For the text-containing cell, return its midpoint in [x, y] coordinate format. 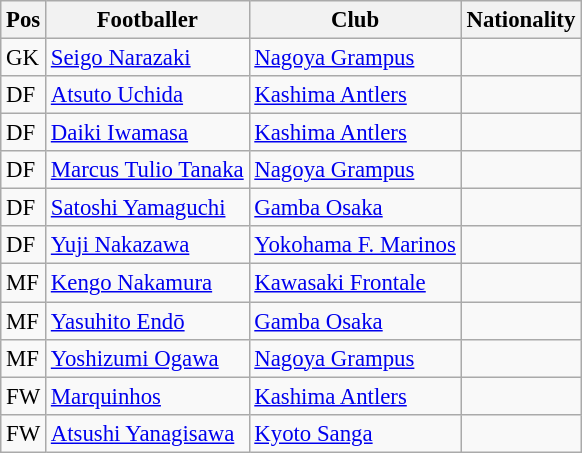
Atsushi Yanagisawa [148, 433]
Satoshi Yamaguchi [148, 208]
Daiki Iwamasa [148, 133]
Kengo Nakamura [148, 283]
Pos [24, 20]
Marcus Tulio Tanaka [148, 170]
Kawasaki Frontale [355, 283]
GK [24, 58]
Yoshizumi Ogawa [148, 358]
Marquinhos [148, 396]
Yokohama F. Marinos [355, 245]
Kyoto Sanga [355, 433]
Nationality [520, 20]
Club [355, 20]
Yuji Nakazawa [148, 245]
Footballer [148, 20]
Atsuto Uchida [148, 95]
Seigo Narazaki [148, 58]
Yasuhito Endō [148, 321]
